From the cell containing the given text, extract its center point as [x, y] coordinate. 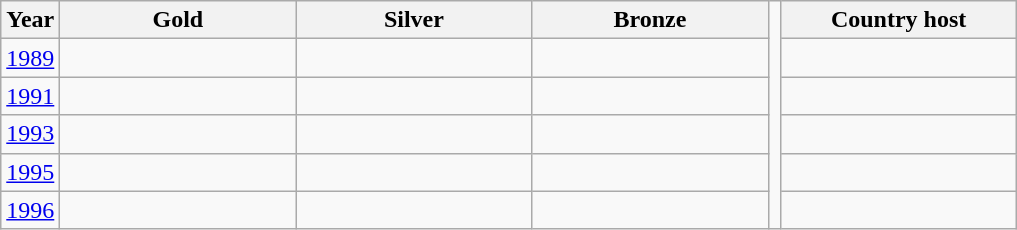
1993 [30, 134]
Gold [178, 20]
1989 [30, 58]
1996 [30, 210]
1991 [30, 96]
Silver [414, 20]
Country host [899, 20]
Year [30, 20]
Bronze [650, 20]
1995 [30, 172]
